From the cell containing the given text, extract its center point as (X, Y) coordinate. 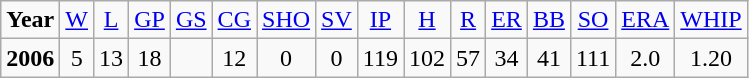
119 (380, 58)
SO (592, 20)
GP (150, 20)
BB (548, 20)
Year (30, 20)
41 (548, 58)
ERA (646, 20)
SHO (286, 20)
18 (150, 58)
CG (234, 20)
WHIP (711, 20)
5 (77, 58)
57 (468, 58)
GS (191, 20)
H (428, 20)
IP (380, 20)
2.0 (646, 58)
W (77, 20)
ER (507, 20)
1.20 (711, 58)
2006 (30, 58)
13 (112, 58)
102 (428, 58)
12 (234, 58)
SV (337, 20)
R (468, 20)
34 (507, 58)
111 (592, 58)
L (112, 20)
